Find where the given text appears and provide that cell's center as (x, y) coordinate. 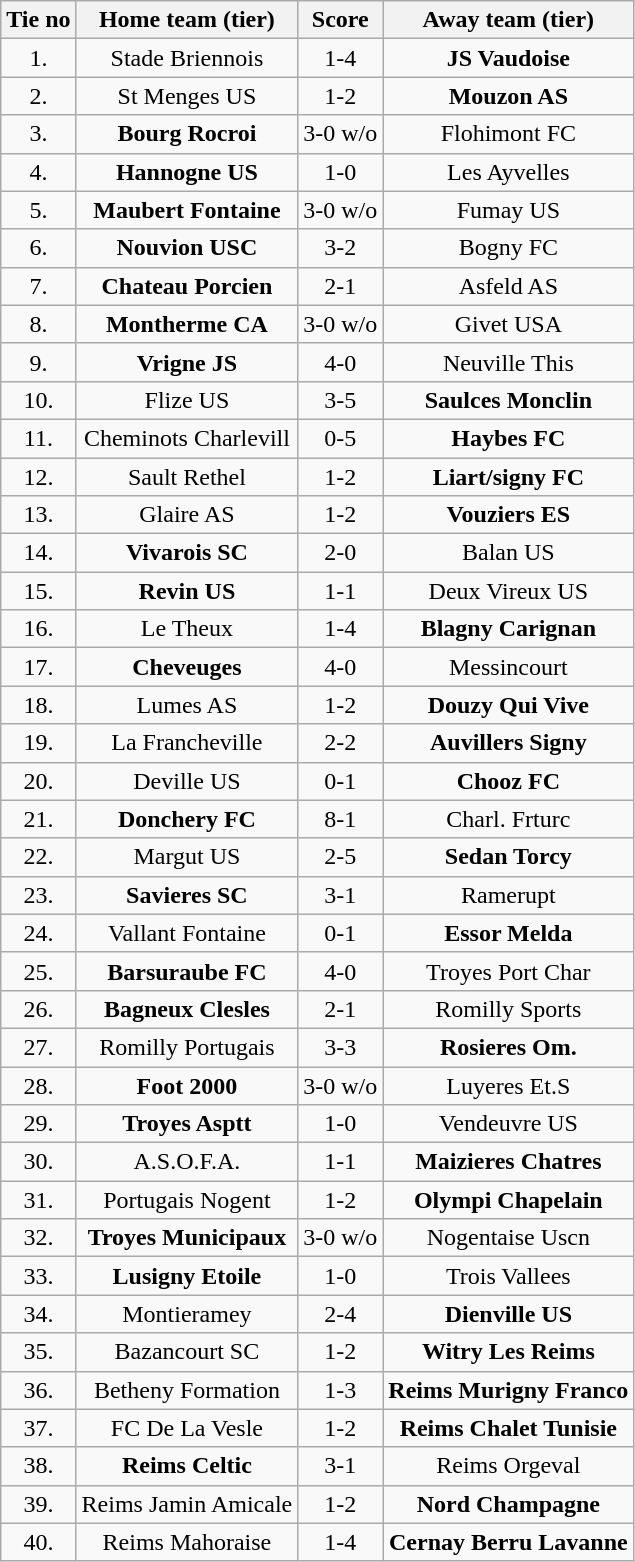
Romilly Portugais (187, 1047)
Home team (tier) (187, 20)
Sedan Torcy (508, 857)
Messincourt (508, 667)
7. (38, 286)
27. (38, 1047)
Balan US (508, 553)
1-3 (340, 1390)
26. (38, 1009)
2-5 (340, 857)
Liart/signy FC (508, 477)
Les Ayvelles (508, 172)
Fumay US (508, 210)
3-2 (340, 248)
29. (38, 1124)
14. (38, 553)
16. (38, 629)
Betheny Formation (187, 1390)
28. (38, 1085)
Charl. Frturc (508, 819)
Troyes Municipaux (187, 1238)
Score (340, 20)
38. (38, 1466)
Rosieres Om. (508, 1047)
Hannogne US (187, 172)
Reims Mahoraise (187, 1542)
24. (38, 933)
20. (38, 781)
17. (38, 667)
Luyeres Et.S (508, 1085)
2-4 (340, 1314)
Nogentaise Uscn (508, 1238)
Vallant Fontaine (187, 933)
11. (38, 438)
Bazancourt SC (187, 1352)
Troyes Port Char (508, 971)
Flohimont FC (508, 134)
4. (38, 172)
Neuville This (508, 362)
Reims Celtic (187, 1466)
5. (38, 210)
Tie no (38, 20)
6. (38, 248)
Givet USA (508, 324)
3. (38, 134)
Blagny Carignan (508, 629)
25. (38, 971)
Montherme CA (187, 324)
A.S.O.F.A. (187, 1162)
Ramerupt (508, 895)
3-5 (340, 400)
Reims Murigny Franco (508, 1390)
St Menges US (187, 96)
Troyes Asptt (187, 1124)
23. (38, 895)
Chateau Porcien (187, 286)
Le Theux (187, 629)
1. (38, 58)
21. (38, 819)
40. (38, 1542)
Asfeld AS (508, 286)
37. (38, 1428)
Bogny FC (508, 248)
Witry Les Reims (508, 1352)
Vivarois SC (187, 553)
Portugais Nogent (187, 1200)
Reims Chalet Tunisie (508, 1428)
Reims Jamin Amicale (187, 1504)
Foot 2000 (187, 1085)
Vouziers ES (508, 515)
Saulces Monclin (508, 400)
33. (38, 1276)
Chooz FC (508, 781)
Dienville US (508, 1314)
Maizieres Chatres (508, 1162)
Vendeuvre US (508, 1124)
Haybes FC (508, 438)
Lusigny Etoile (187, 1276)
Montieramey (187, 1314)
La Francheville (187, 743)
Douzy Qui Vive (508, 705)
8-1 (340, 819)
Cheveuges (187, 667)
2-2 (340, 743)
Maubert Fontaine (187, 210)
13. (38, 515)
12. (38, 477)
Mouzon AS (508, 96)
Deville US (187, 781)
32. (38, 1238)
Glaire AS (187, 515)
Nouvion USC (187, 248)
Savieres SC (187, 895)
36. (38, 1390)
30. (38, 1162)
Flize US (187, 400)
8. (38, 324)
Lumes AS (187, 705)
9. (38, 362)
31. (38, 1200)
Sault Rethel (187, 477)
Olympi Chapelain (508, 1200)
Margut US (187, 857)
35. (38, 1352)
Stade Briennois (187, 58)
Reims Orgeval (508, 1466)
Away team (tier) (508, 20)
19. (38, 743)
39. (38, 1504)
Nord Champagne (508, 1504)
Donchery FC (187, 819)
22. (38, 857)
Bourg Rocroi (187, 134)
FC De La Vesle (187, 1428)
Deux Vireux US (508, 591)
Trois Vallees (508, 1276)
34. (38, 1314)
Romilly Sports (508, 1009)
Revin US (187, 591)
Vrigne JS (187, 362)
Auvillers Signy (508, 743)
10. (38, 400)
Barsuraube FC (187, 971)
Cernay Berru Lavanne (508, 1542)
18. (38, 705)
15. (38, 591)
Essor Melda (508, 933)
JS Vaudoise (508, 58)
2. (38, 96)
3-3 (340, 1047)
2-0 (340, 553)
Cheminots Charlevill (187, 438)
Bagneux Clesles (187, 1009)
0-5 (340, 438)
